Find where the given text appears and provide that cell's center as (x, y) coordinate. 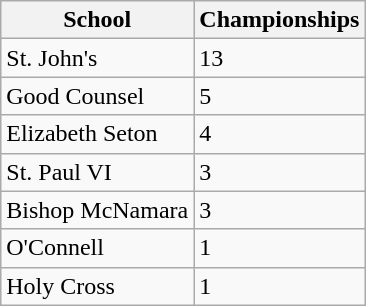
St. Paul VI (98, 172)
School (98, 20)
Elizabeth Seton (98, 134)
4 (280, 134)
Bishop McNamara (98, 210)
5 (280, 96)
St. John's (98, 58)
Championships (280, 20)
Holy Cross (98, 286)
13 (280, 58)
O'Connell (98, 248)
Good Counsel (98, 96)
